Determine the (X, Y) coordinate at the center of the cell enclosing the given text.  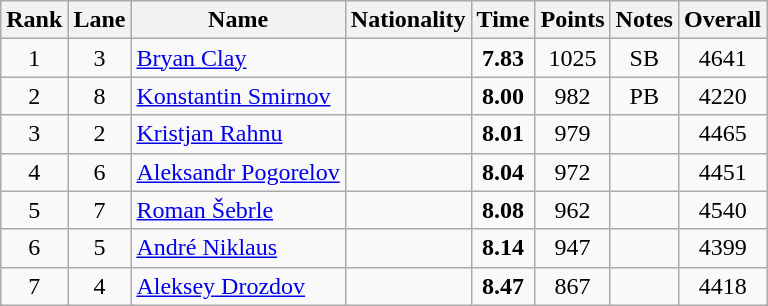
André Niklaus (238, 248)
867 (572, 286)
982 (572, 96)
8.00 (503, 96)
4451 (722, 172)
Kristjan Rahnu (238, 134)
4641 (722, 58)
4465 (722, 134)
Time (503, 20)
Overall (722, 20)
962 (572, 210)
8.04 (503, 172)
Konstantin Smirnov (238, 96)
Points (572, 20)
Name (238, 20)
Bryan Clay (238, 58)
8.14 (503, 248)
947 (572, 248)
Notes (644, 20)
4220 (722, 96)
1 (34, 58)
4540 (722, 210)
PB (644, 96)
Aleksey Drozdov (238, 286)
8.47 (503, 286)
Roman Šebrle (238, 210)
4418 (722, 286)
1025 (572, 58)
979 (572, 134)
Aleksandr Pogorelov (238, 172)
972 (572, 172)
8.08 (503, 210)
SB (644, 58)
4399 (722, 248)
8 (100, 96)
Rank (34, 20)
8.01 (503, 134)
Lane (100, 20)
7.83 (503, 58)
Nationality (408, 20)
